Output the [X, Y] coordinate of the center of the cell containing the given text.  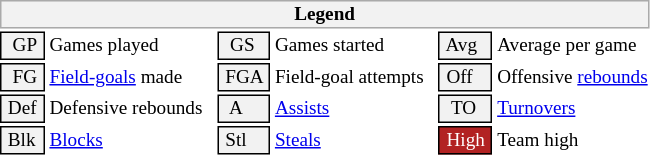
FGA [244, 77]
Field-goals made [131, 77]
Blk [22, 140]
TO [466, 108]
Assists [354, 108]
Offensive rebounds [573, 77]
GP [22, 46]
High [466, 140]
Stl [244, 140]
Steals [354, 140]
Def [22, 108]
Defensive rebounds [131, 108]
Turnovers [573, 108]
Games started [354, 46]
Blocks [131, 140]
Legend [324, 14]
Team high [573, 140]
Off [466, 77]
Average per game [573, 46]
GS [244, 46]
A [244, 108]
Field-goal attempts [354, 77]
FG [22, 77]
Avg [466, 46]
Games played [131, 46]
